Return the (x, y) coordinate for the center point of the cell that contains the specified text.  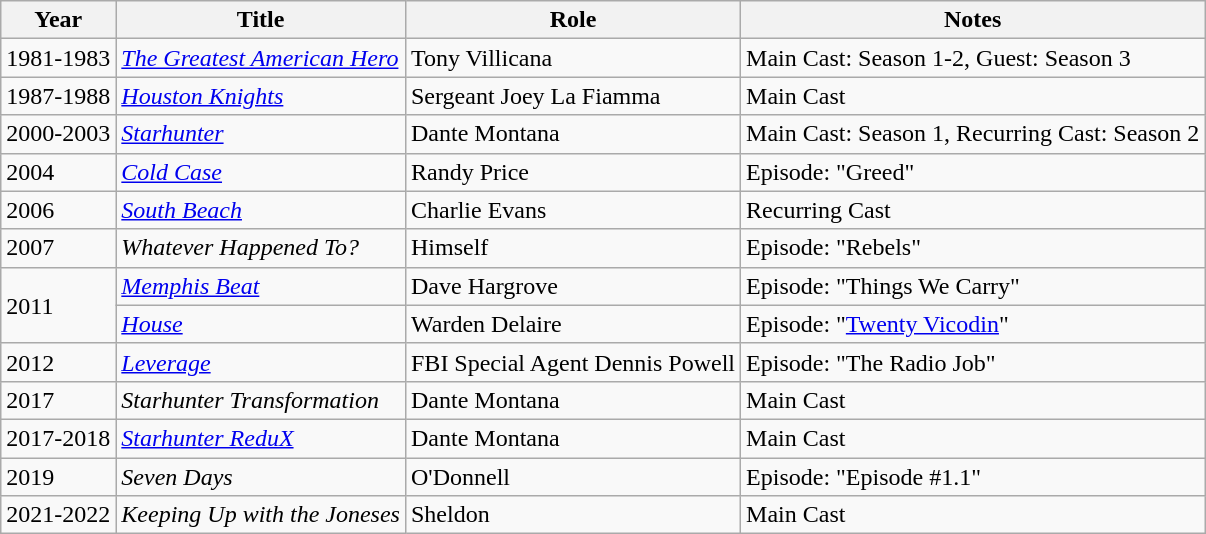
Cold Case (261, 172)
The Greatest American Hero (261, 58)
Main Cast: Season 1, Recurring Cast: Season 2 (973, 134)
2000-2003 (58, 134)
Year (58, 20)
2012 (58, 362)
Main Cast: Season 1-2, Guest: Season 3 (973, 58)
Seven Days (261, 477)
O'Donnell (572, 477)
Title (261, 20)
Himself (572, 248)
Leverage (261, 362)
2021-2022 (58, 515)
South Beach (261, 210)
Keeping Up with the Joneses (261, 515)
Warden Delaire (572, 324)
Starhunter (261, 134)
Tony Villicana (572, 58)
2017-2018 (58, 438)
Episode: "Greed" (973, 172)
2006 (58, 210)
1981-1983 (58, 58)
Houston Knights (261, 96)
Recurring Cast (973, 210)
Episode: "Twenty Vicodin" (973, 324)
Episode: "Episode #1.1" (973, 477)
Episode: "Things We Carry" (973, 286)
Starhunter Transformation (261, 400)
2007 (58, 248)
2019 (58, 477)
2011 (58, 305)
Episode: "The Radio Job" (973, 362)
2004 (58, 172)
Memphis Beat (261, 286)
Dave Hargrove (572, 286)
Sergeant Joey La Fiamma (572, 96)
FBI Special Agent Dennis Powell (572, 362)
Whatever Happened To? (261, 248)
Episode: "Rebels" (973, 248)
Charlie Evans (572, 210)
2017 (58, 400)
House (261, 324)
Notes (973, 20)
1987-1988 (58, 96)
Role (572, 20)
Starhunter ReduX (261, 438)
Randy Price (572, 172)
Sheldon (572, 515)
